Scan for the cell matching the given text and deliver its [x, y] coordinate at center. 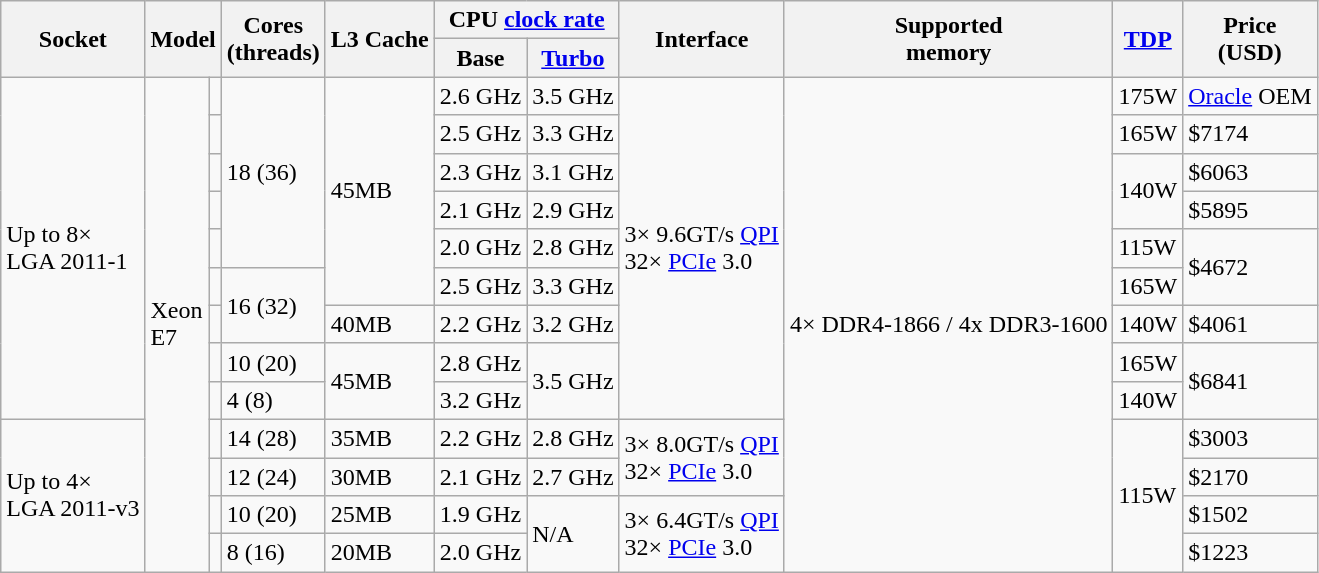
3.1 GHz [573, 172]
25MB [380, 515]
2.3 GHz [480, 172]
3× 6.4GT/s QPI32× PCIe 3.0 [702, 534]
Turbo [573, 58]
Model [183, 39]
Socket [73, 39]
Price(USD) [1250, 39]
Cores(threads) [273, 39]
$5895 [1250, 210]
14 (28) [273, 438]
Interface [702, 39]
2.6 GHz [480, 96]
Up to 8×LGA 2011-1 [73, 248]
N/A [573, 534]
$1223 [1250, 553]
$3003 [1250, 438]
4 (8) [273, 400]
$6841 [1250, 381]
Base [480, 58]
4× DDR4-1866 / 4x DDR3-1600 [948, 324]
8 (16) [273, 553]
$2170 [1250, 477]
1.9 GHz [480, 515]
Up to 4×LGA 2011-v3 [73, 495]
3× 9.6GT/s QPI32× PCIe 3.0 [702, 248]
35MB [380, 438]
175W [1148, 96]
$4672 [1250, 267]
18 (36) [273, 172]
30MB [380, 477]
CPU clock rate [526, 20]
16 (32) [273, 305]
$6063 [1250, 172]
12 (24) [273, 477]
2.9 GHz [573, 210]
TDP [1148, 39]
Supportedmemory [948, 39]
XeonE7 [178, 324]
2.7 GHz [573, 477]
$4061 [1250, 324]
L3 Cache [380, 39]
$1502 [1250, 515]
40MB [380, 324]
$7174 [1250, 134]
20MB [380, 553]
3× 8.0GT/s QPI32× PCIe 3.0 [702, 457]
Oracle OEM [1250, 96]
